Extract the [x, y] coordinate from the center of the cell holding the provided text.  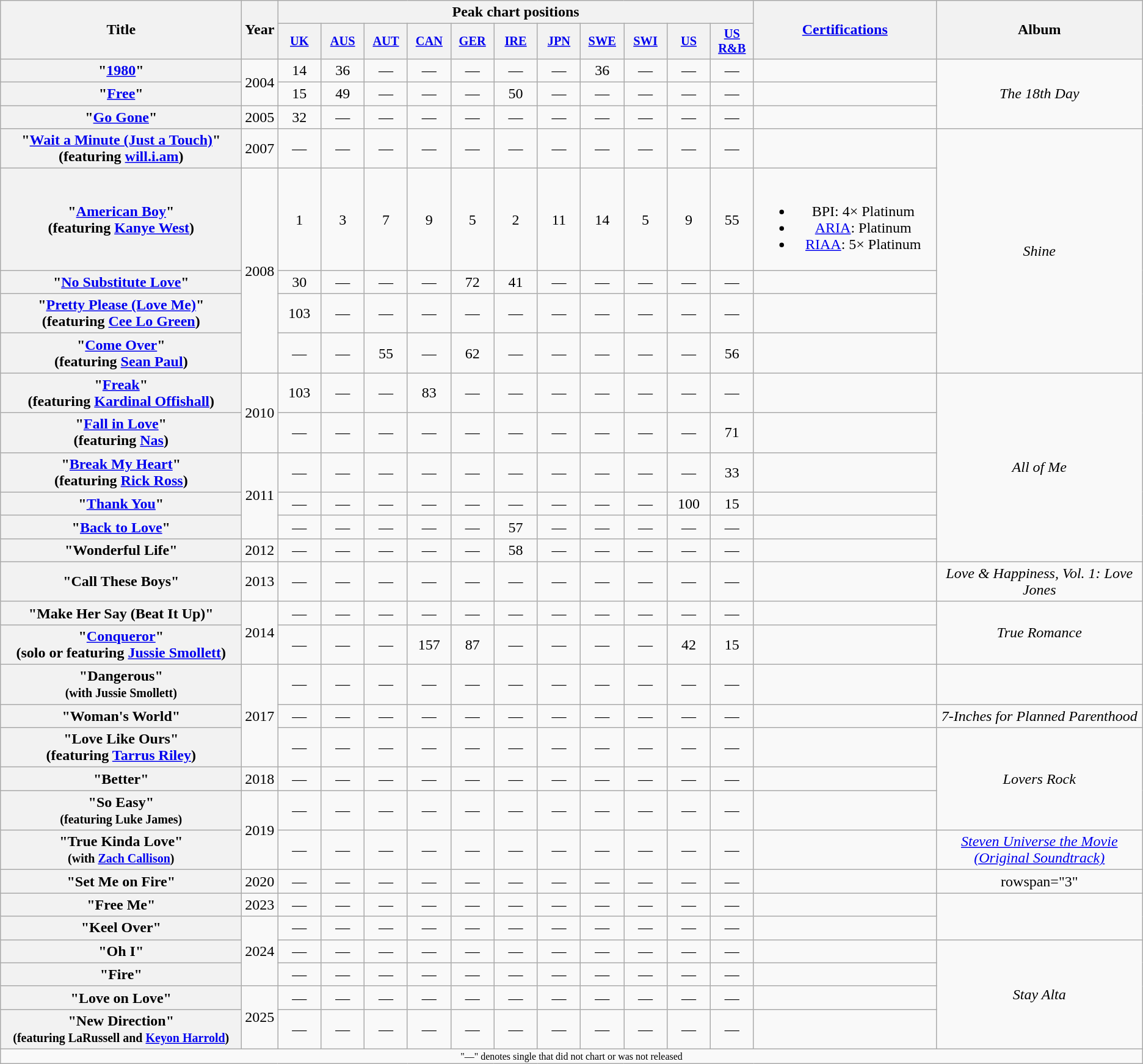
"True Kinda Love" (with Zach Callison) [121, 850]
Title [121, 30]
JPN [559, 42]
"Wait a Minute (Just a Touch)"(featuring will.i.am) [121, 149]
US [689, 42]
2025 [260, 1017]
"Set Me on Fire" [121, 881]
2013 [260, 581]
"Call These Boys" [121, 581]
42 [689, 645]
Year [260, 30]
2 [515, 220]
"Oh I" [121, 951]
"Break My Heart"(featuring Rick Ross) [121, 472]
"Back to Love" [121, 527]
11 [559, 220]
UK [299, 42]
62 [473, 353]
"1980" [121, 70]
SWI [646, 42]
87 [473, 645]
The 18th Day [1039, 93]
2008 [260, 271]
"American Boy"(featuring Kanye West) [121, 220]
IRE [515, 42]
30 [299, 282]
2017 [260, 716]
Certifications [845, 30]
"Free Me" [121, 905]
"Pretty Please (Love Me)"(featuring Cee Lo Green) [121, 314]
2007 [260, 149]
BPI: 4× PlatinumARIA: PlatinumRIAA: 5× Platinum [845, 220]
All of Me [1039, 468]
Album [1039, 30]
32 [299, 117]
GER [473, 42]
2004 [260, 82]
Love & Happiness, Vol. 1: Love Jones [1039, 581]
"Thank You" [121, 504]
2019 [260, 830]
50 [515, 94]
"Free" [121, 94]
2014 [260, 632]
72 [473, 282]
"New Direction" (featuring LaRussell and Keyon Harrold) [121, 1029]
71 [731, 432]
2005 [260, 117]
"No Substitute Love" [121, 282]
58 [515, 550]
US R&B [731, 42]
2011 [260, 496]
AUT [386, 42]
2024 [260, 951]
"Keel Over" [121, 928]
157 [429, 645]
"Love Like Ours"(featuring Tarrus Riley) [121, 747]
SWE [602, 42]
Peak chart positions [515, 12]
CAN [429, 42]
rowspan="3" [1039, 881]
2012 [260, 550]
2018 [260, 779]
"Woman's World" [121, 716]
2020 [260, 881]
Steven Universe the Movie (Original Soundtrack) [1039, 850]
"Fire" [121, 974]
"Freak"(featuring Kardinal Offishall) [121, 393]
"Fall in Love"(featuring Nas) [121, 432]
"Love on Love" [121, 997]
Stay Alta [1039, 994]
41 [515, 282]
"Conqueror"(solo or featuring Jussie Smollett) [121, 645]
57 [515, 527]
Shine [1039, 251]
"Better" [121, 779]
7-Inches for Planned Parenthood [1039, 716]
3 [343, 220]
2023 [260, 905]
49 [343, 94]
7 [386, 220]
AUS [343, 42]
83 [429, 393]
True Romance [1039, 632]
"So Easy" (featuring Luke James) [121, 811]
Lovers Rock [1039, 779]
100 [689, 504]
"Come Over"(featuring Sean Paul) [121, 353]
"Go Gone" [121, 117]
"—" denotes single that did not chart or was not released [571, 1056]
"Wonderful Life" [121, 550]
"Dangerous"(with Jussie Smollett) [121, 685]
56 [731, 353]
2010 [260, 413]
"Make Her Say (Beat It Up)" [121, 613]
33 [731, 472]
1 [299, 220]
